Return [x, y] of the center of cell containing provided text 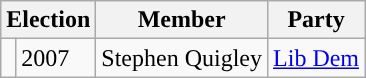
Lib Dem [316, 58]
Election [48, 20]
Party [316, 20]
Member [182, 20]
2007 [56, 58]
Stephen Quigley [182, 58]
